Locate the cell with the specified text and output its [X, Y] center coordinate. 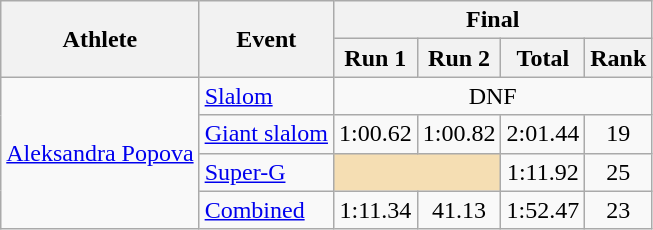
19 [618, 134]
23 [618, 210]
1:00.82 [459, 134]
Super-G [266, 172]
Giant slalom [266, 134]
1:11.34 [375, 210]
Event [266, 39]
DNF [492, 96]
1:11.92 [543, 172]
Aleksandra Popova [100, 153]
Combined [266, 210]
Final [492, 20]
Run 2 [459, 58]
41.13 [459, 210]
25 [618, 172]
2:01.44 [543, 134]
Rank [618, 58]
Athlete [100, 39]
1:00.62 [375, 134]
Slalom [266, 96]
Total [543, 58]
1:52.47 [543, 210]
Run 1 [375, 58]
